Extract the (x, y) coordinate from the center of the cell holding the provided text.  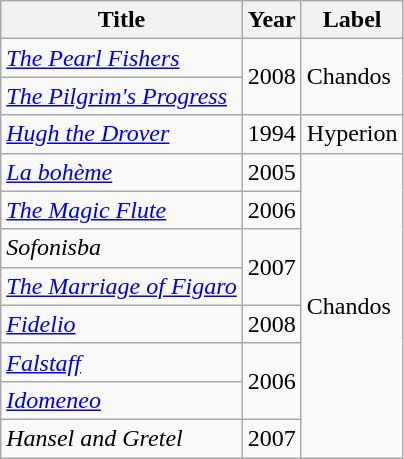
Title (122, 20)
The Pearl Fishers (122, 58)
1994 (272, 134)
Hyperion (352, 134)
Falstaff (122, 362)
Idomeneo (122, 400)
Label (352, 20)
2005 (272, 172)
The Magic Flute (122, 210)
Hansel and Gretel (122, 438)
Hugh the Drover (122, 134)
Sofonisba (122, 248)
The Marriage of Figaro (122, 286)
Fidelio (122, 324)
Year (272, 20)
La bohème (122, 172)
The Pilgrim's Progress (122, 96)
